Pinpoint the cell where the given text exists, returning its [X, Y] midpoint coordinate. 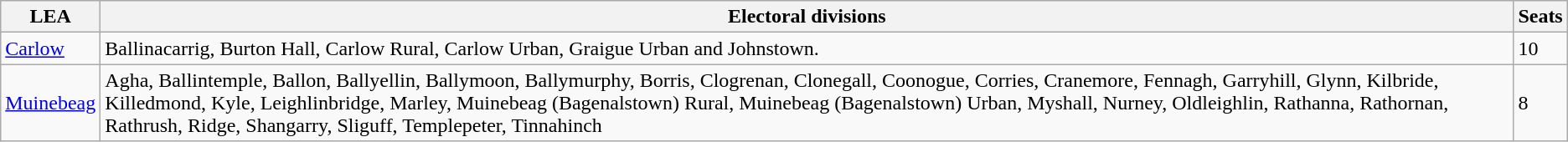
Muinebeag [50, 103]
8 [1540, 103]
10 [1540, 48]
Ballinacarrig, Burton Hall, Carlow Rural, Carlow Urban, Graigue Urban and Johnstown. [807, 48]
Electoral divisions [807, 17]
Carlow [50, 48]
LEA [50, 17]
Seats [1540, 17]
